Output the [X, Y] coordinate of the center of the cell containing the given text.  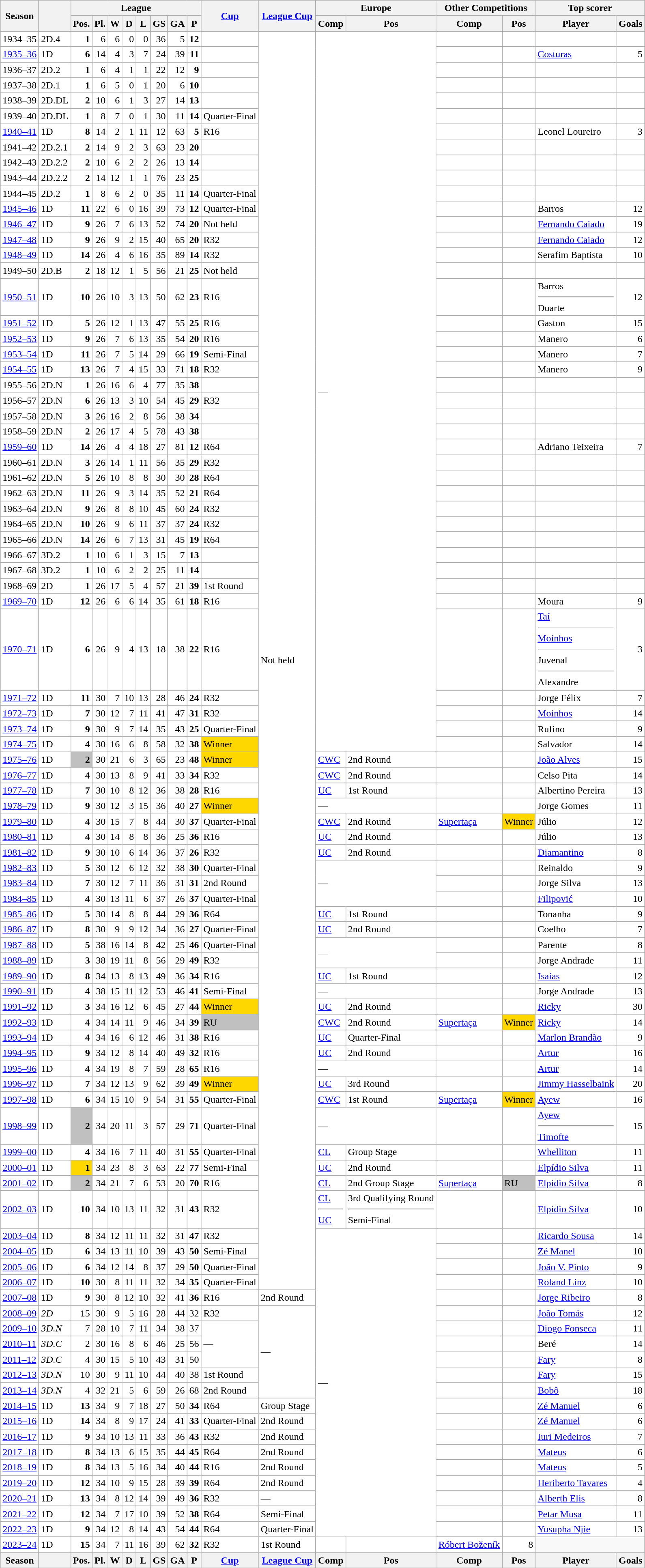
60 [178, 509]
2005–06 [19, 1267]
2D.1 [55, 85]
League [136, 8]
2014–15 [19, 1406]
1980–81 [19, 837]
1937–38 [19, 85]
76 [159, 178]
1984–85 [19, 899]
2011–12 [19, 1359]
2D.2.1 [55, 147]
1942–43 [19, 162]
1978–79 [19, 806]
1946–47 [19, 224]
1934–35 [19, 39]
2000–01 [19, 1168]
66 [178, 354]
73 [178, 209]
Barros [576, 209]
1961–62 [19, 478]
Other Competitions [486, 8]
2004–05 [19, 1251]
1988–89 [19, 960]
1970–71 [19, 650]
Top scorer [590, 8]
Moinhos [576, 713]
2017–18 [19, 1452]
1950–51 [19, 297]
1967–68 [19, 570]
1982–83 [19, 868]
2015–16 [19, 1421]
Serafim Baptista [576, 255]
Alberth Elis [576, 1498]
68 [194, 1390]
1999–00 [19, 1152]
2002–03 [19, 1209]
Jimmy Hasselbaink [576, 1084]
Diamantino [576, 852]
1981–82 [19, 852]
1968–69 [19, 586]
2nd Group Stage [391, 1183]
74 [178, 224]
1958–59 [19, 431]
1964–65 [19, 524]
1972–73 [19, 713]
1962–63 [19, 493]
78 [159, 431]
Leonel Loureiro [576, 131]
89 [178, 255]
1956–57 [19, 400]
61 [178, 601]
1940–41 [19, 131]
1991–92 [19, 1007]
Whelliton [576, 1152]
1939–40 [19, 116]
2012–13 [19, 1375]
Salvador [576, 744]
Adriano Teixeira [576, 447]
1960–61 [19, 462]
João Tomás [576, 1313]
81 [178, 447]
2007–08 [19, 1297]
2023–24 [19, 1544]
1995–96 [19, 1069]
Jorge Ribeiro [576, 1297]
2D.B [55, 271]
2020–21 [19, 1498]
Róbert Boženík [469, 1544]
2003–04 [19, 1236]
2013–14 [19, 1390]
Rufino [576, 729]
BarrosDuarte [576, 297]
2021–22 [19, 1514]
1952–53 [19, 339]
2010–11 [19, 1344]
Jorge Silva [576, 883]
1997–98 [19, 1099]
48 [194, 759]
1983–84 [19, 883]
1977–78 [19, 791]
1992–93 [19, 1022]
Coelho [576, 929]
Jorge Félix [576, 698]
2009–10 [19, 1329]
Albertino Pereira [576, 791]
TaíMoinhosJuvenalAlexandre [576, 650]
1955–56 [19, 385]
70 [194, 1183]
1987–88 [19, 945]
Ricardo Sousa [576, 1236]
1945–46 [19, 209]
1989–90 [19, 976]
2001–02 [19, 1183]
Roland Linz [576, 1282]
1969–70 [19, 601]
Tonanha [576, 914]
Zé Manel [576, 1251]
2016–17 [19, 1437]
2006–07 [19, 1282]
1973–74 [19, 729]
1986–87 [19, 929]
2008–09 [19, 1313]
Jorge Gomes [576, 806]
Diogo Fonseca [576, 1329]
1944–45 [19, 194]
1965–66 [19, 540]
1948–49 [19, 255]
Yusupha Njie [576, 1529]
2018–19 [19, 1467]
Beré [576, 1344]
1957–58 [19, 416]
Iuri Medeiros [576, 1437]
CLUC [331, 1209]
Isaías [576, 976]
Filipović [576, 899]
1954–55 [19, 370]
Heriberto Tavares [576, 1483]
Ayew [576, 1099]
1963–64 [19, 509]
3rd Round [391, 1084]
Reinaldo [576, 868]
1959–60 [19, 447]
Gaston [576, 323]
1938–39 [19, 101]
42 [159, 945]
Moura [576, 601]
Marlon Brandão [576, 1038]
1947–48 [19, 240]
1935–36 [19, 54]
1951–52 [19, 323]
Bobô [576, 1390]
Costuras [576, 54]
Petar Musa [576, 1514]
1985–86 [19, 914]
1998–99 [19, 1126]
2019–20 [19, 1483]
1936–37 [19, 70]
1966–67 [19, 555]
2D.4 [55, 39]
1941–42 [19, 147]
1976–77 [19, 775]
Europe [376, 8]
1953–54 [19, 354]
Parente [576, 945]
1979–80 [19, 822]
João Alves [576, 759]
1996–97 [19, 1084]
1993–94 [19, 1038]
1990–91 [19, 991]
1971–72 [19, 698]
João V. Pinto [576, 1267]
1975–76 [19, 759]
58 [159, 744]
1943–44 [19, 178]
1974–75 [19, 744]
Celso Pita [576, 775]
3rd Qualifying RoundSemi-Final [391, 1209]
1994–95 [19, 1053]
2022–23 [19, 1529]
AyewTimofte [576, 1126]
1949–50 [19, 271]
